Search for the cell housing the specified text and yield its (X, Y) center coordinate. 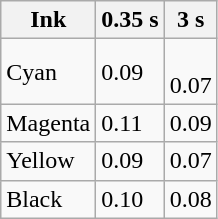
Black (48, 199)
Ink (48, 20)
0.35 s (130, 20)
0.10 (130, 199)
3 s (190, 20)
Cyan (48, 72)
0.08 (190, 199)
0.11 (130, 123)
Yellow (48, 161)
Magenta (48, 123)
